Pinpoint the cell where the given text exists, returning its (X, Y) midpoint coordinate. 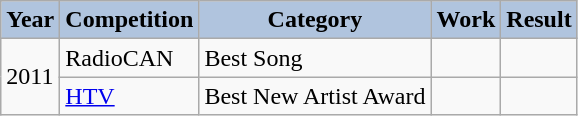
2011 (30, 77)
Work (466, 20)
Year (30, 20)
Category (315, 20)
Best New Artist Award (315, 96)
HTV (130, 96)
Competition (130, 20)
Best Song (315, 58)
RadioCAN (130, 58)
Result (539, 20)
